Return (x, y) of the center of cell containing provided text 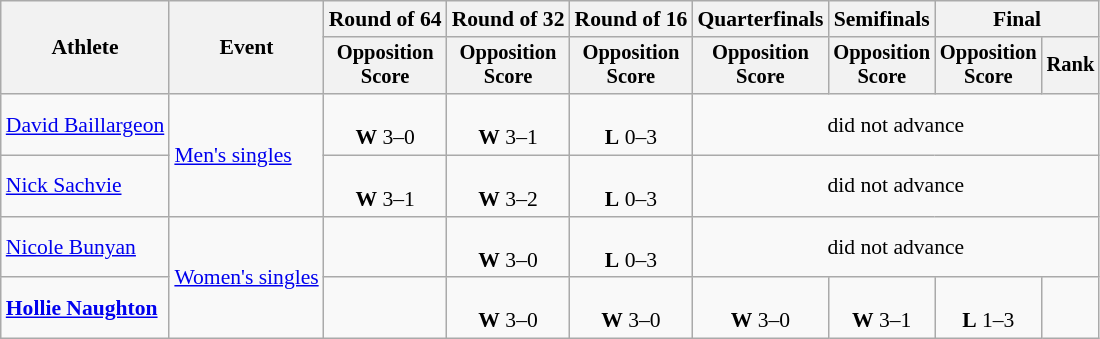
L 1–3 (988, 308)
Women's singles (246, 278)
Men's singles (246, 155)
Nick Sachvie (86, 186)
W 3–2 (508, 186)
Nicole Bunyan (86, 248)
Round of 64 (386, 19)
Final (1017, 19)
Athlete (86, 48)
Hollie Naughton (86, 308)
Event (246, 48)
Round of 32 (508, 19)
Quarterfinals (760, 19)
David Baillargeon (86, 124)
Rank (1071, 66)
Round of 16 (630, 19)
Semifinals (882, 19)
